Determine the [X, Y] coordinate at the center of the cell enclosing the given text.  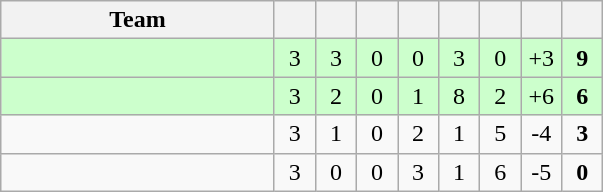
+3 [542, 58]
-5 [542, 172]
5 [500, 134]
9 [582, 58]
-4 [542, 134]
8 [460, 96]
+6 [542, 96]
Team [138, 20]
